Search for the cell housing the specified text and yield its [x, y] center coordinate. 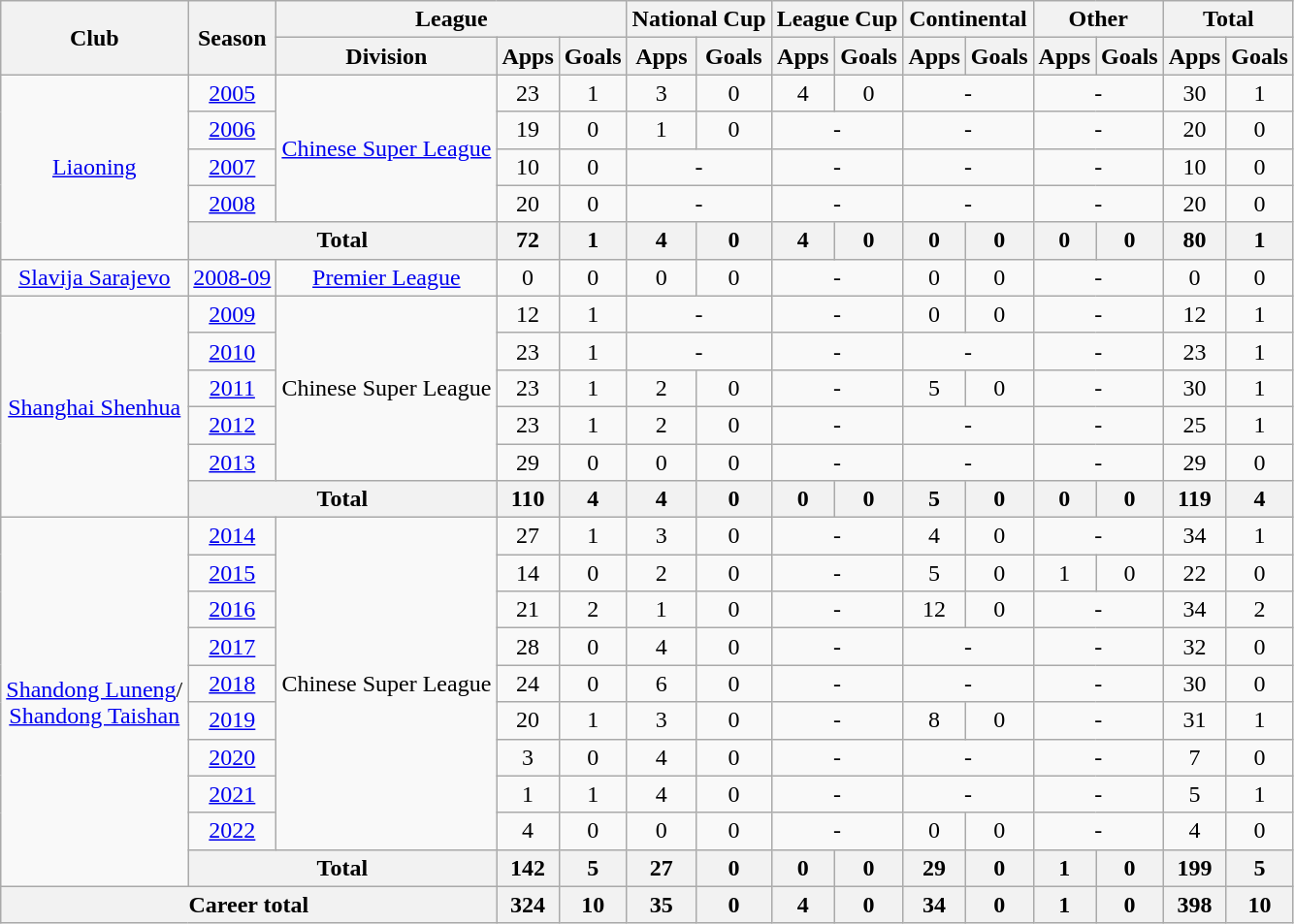
2009 [233, 314]
14 [528, 573]
21 [528, 610]
2016 [233, 610]
119 [1194, 499]
2008 [233, 204]
2015 [233, 573]
324 [528, 905]
Premier League [386, 277]
142 [528, 868]
2005 [233, 93]
35 [662, 905]
80 [1194, 240]
19 [528, 130]
110 [528, 499]
League [452, 19]
6 [662, 684]
Club [95, 38]
22 [1194, 573]
25 [1194, 425]
199 [1194, 868]
2007 [233, 167]
72 [528, 240]
Shanghai Shenhua [95, 406]
2021 [233, 794]
31 [1194, 720]
7 [1194, 757]
Other [1098, 19]
2010 [233, 351]
2006 [233, 130]
2018 [233, 684]
2008-09 [233, 277]
2014 [233, 536]
2012 [233, 425]
2022 [233, 831]
2013 [233, 462]
32 [1194, 647]
Career total [248, 905]
2020 [233, 757]
28 [528, 647]
24 [528, 684]
League Cup [837, 19]
Slavija Sarajevo [95, 277]
398 [1194, 905]
National Cup [698, 19]
2019 [233, 720]
2011 [233, 388]
2017 [233, 647]
Continental [968, 19]
Division [386, 56]
Season [233, 38]
Shandong Luneng/Shandong Taishan [95, 702]
Liaoning [95, 167]
8 [934, 720]
